From the cell containing the given text, extract its center point as (X, Y) coordinate. 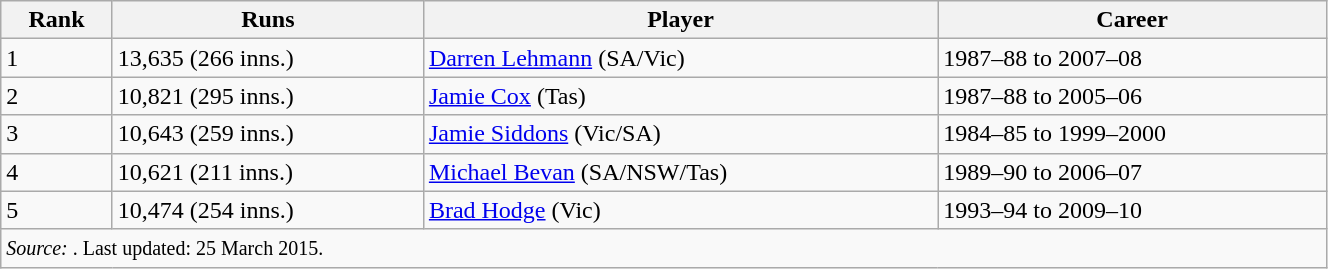
Runs (268, 20)
10,643 (259 inns.) (268, 134)
13,635 (266 inns.) (268, 58)
1984–85 to 1999–2000 (1132, 134)
Rank (57, 20)
Player (680, 20)
Michael Bevan (SA/NSW/Tas) (680, 172)
1989–90 to 2006–07 (1132, 172)
10,821 (295 inns.) (268, 96)
Darren Lehmann (SA/Vic) (680, 58)
Career (1132, 20)
1987–88 to 2007–08 (1132, 58)
10,621 (211 inns.) (268, 172)
5 (57, 210)
3 (57, 134)
2 (57, 96)
10,474 (254 inns.) (268, 210)
1993–94 to 2009–10 (1132, 210)
Jamie Siddons (Vic/SA) (680, 134)
Brad Hodge (Vic) (680, 210)
Source: . Last updated: 25 March 2015. (664, 248)
1987–88 to 2005–06 (1132, 96)
1 (57, 58)
4 (57, 172)
Jamie Cox (Tas) (680, 96)
